Capture the cell that displays the provided text and extract its [X, Y] central coordinate. 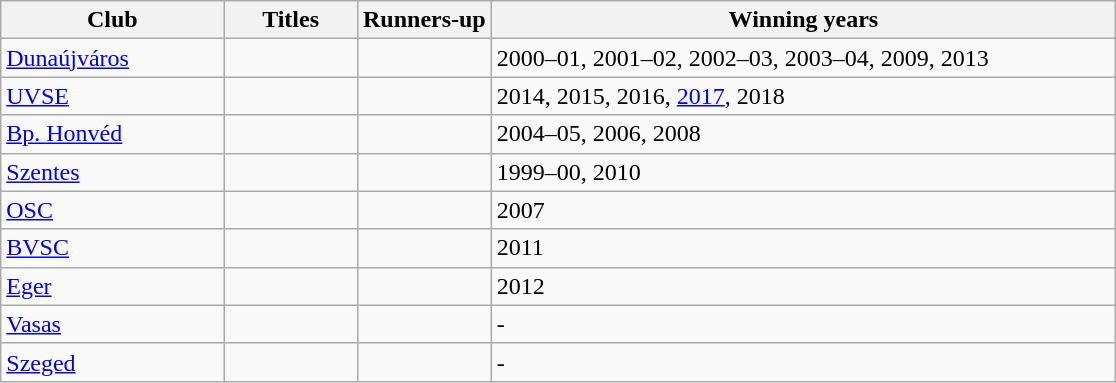
2011 [803, 248]
1999–00, 2010 [803, 172]
BVSC [112, 248]
2014, 2015, 2016, 2017, 2018 [803, 96]
OSC [112, 210]
Winning years [803, 20]
Bp. Honvéd [112, 134]
Runners-up [424, 20]
2000–01, 2001–02, 2002–03, 2003–04, 2009, 2013 [803, 58]
2012 [803, 286]
2007 [803, 210]
Dunaújváros [112, 58]
UVSE [112, 96]
Club [112, 20]
Titles [291, 20]
2004–05, 2006, 2008 [803, 134]
Vasas [112, 324]
Szentes [112, 172]
Szeged [112, 362]
Eger [112, 286]
